Determine the [X, Y] coordinate at the center of the cell enclosing the given text.  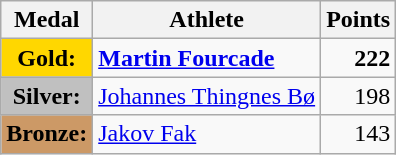
Points [358, 20]
198 [358, 96]
Athlete [207, 20]
Jakov Fak [207, 134]
Silver: [47, 96]
Martin Fourcade [207, 58]
Medal [47, 20]
Gold: [47, 58]
222 [358, 58]
Johannes Thingnes Bø [207, 96]
Bronze: [47, 134]
143 [358, 134]
